Extract the [X, Y] coordinate from the center of the cell holding the provided text.  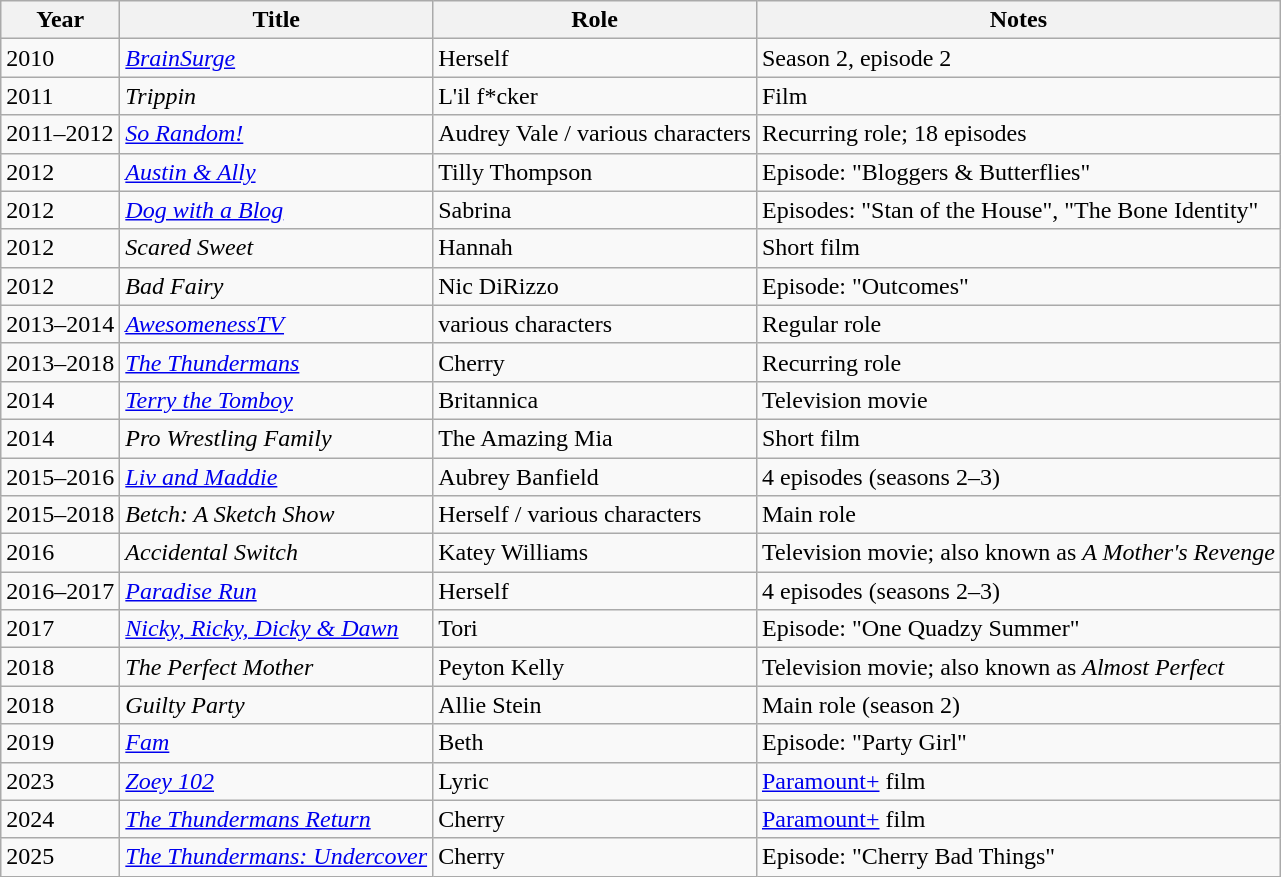
Terry the Tomboy [276, 400]
The Thundermans Return [276, 819]
Hannah [595, 248]
Television movie [1018, 400]
Episode: "Party Girl" [1018, 743]
Regular role [1018, 324]
Television movie; also known as A Mother's Revenge [1018, 553]
Main role [1018, 515]
Recurring role; 18 episodes [1018, 134]
2023 [60, 781]
Aubrey Banfield [595, 477]
2025 [60, 857]
Recurring role [1018, 362]
Peyton Kelly [595, 667]
Role [595, 20]
Episodes: "Stan of the House", "The Bone Identity" [1018, 210]
Katey Williams [595, 553]
The Thundermans: Undercover [276, 857]
Allie Stein [595, 705]
The Thundermans [276, 362]
2011 [60, 96]
various characters [595, 324]
Bad Fairy [276, 286]
Nic DiRizzo [595, 286]
Fam [276, 743]
2024 [60, 819]
Notes [1018, 20]
Episode: "Bloggers & Butterflies" [1018, 172]
2010 [60, 58]
The Perfect Mother [276, 667]
Main role (season 2) [1018, 705]
2016 [60, 553]
Britannica [595, 400]
Year [60, 20]
Betch: A Sketch Show [276, 515]
Austin & Ally [276, 172]
Scared Sweet [276, 248]
Audrey Vale / various characters [595, 134]
2019 [60, 743]
L'il f*cker [595, 96]
Pro Wrestling Family [276, 438]
2015–2016 [60, 477]
The Amazing Mia [595, 438]
BrainSurge [276, 58]
Sabrina [595, 210]
Herself / various characters [595, 515]
Episode: "Outcomes" [1018, 286]
Television movie; also known as Almost Perfect [1018, 667]
Tilly Thompson [595, 172]
So Random! [276, 134]
AwesomenessTV [276, 324]
Guilty Party [276, 705]
Dog with a Blog [276, 210]
2011–2012 [60, 134]
Tori [595, 629]
Nicky, Ricky, Dicky & Dawn [276, 629]
2015–2018 [60, 515]
Beth [595, 743]
Season 2, episode 2 [1018, 58]
Title [276, 20]
Trippin [276, 96]
Liv and Maddie [276, 477]
Paradise Run [276, 591]
2013–2014 [60, 324]
Episode: "Cherry Bad Things" [1018, 857]
2017 [60, 629]
Zoey 102 [276, 781]
Episode: "One Quadzy Summer" [1018, 629]
Accidental Switch [276, 553]
2016–2017 [60, 591]
Lyric [595, 781]
2013–2018 [60, 362]
Film [1018, 96]
